From the cell containing the given text, extract its center point as (x, y) coordinate. 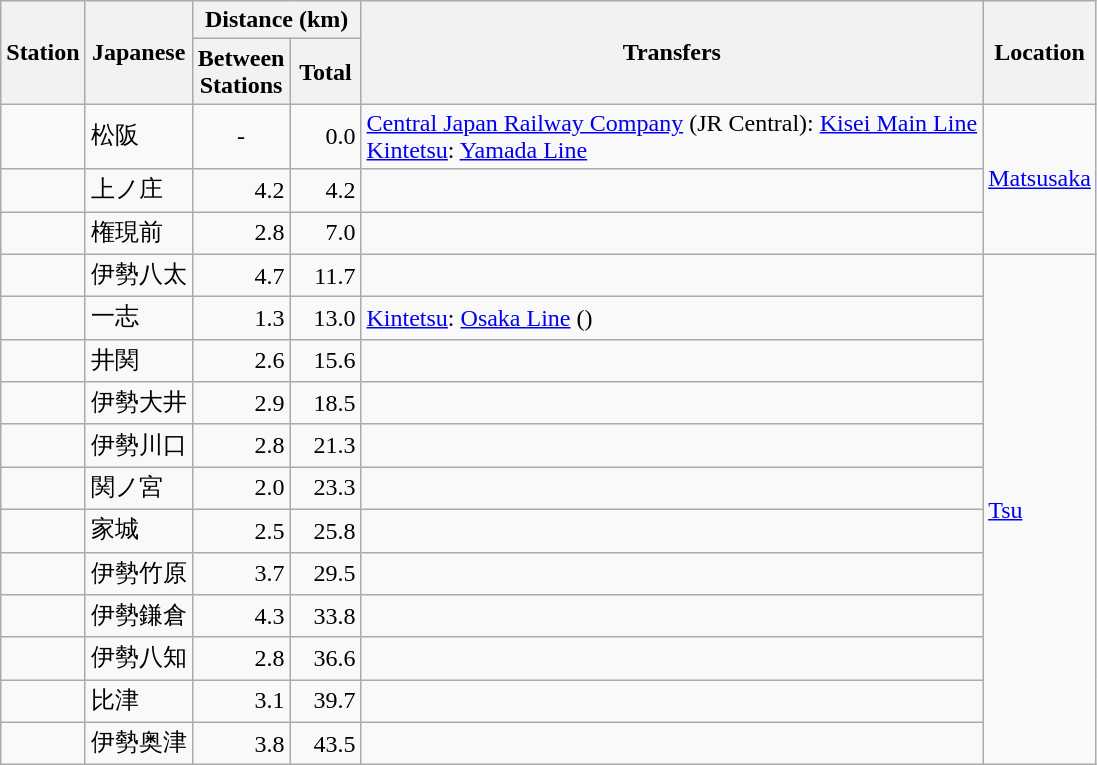
2.5 (241, 530)
上ノ庄 (138, 190)
Central Japan Railway Company (JR Central): Kisei Main LineKintetsu: Yamada Line (672, 136)
Total (326, 72)
3.7 (241, 574)
39.7 (326, 702)
2.0 (241, 488)
15.6 (326, 360)
伊勢大井 (138, 404)
11.7 (326, 276)
井関 (138, 360)
36.6 (326, 658)
家城 (138, 530)
2.6 (241, 360)
Kintetsu: Osaka Line () (672, 318)
Matsusaka (1040, 179)
関ノ宮 (138, 488)
伊勢竹原 (138, 574)
Transfers (672, 52)
3.8 (241, 744)
権現前 (138, 234)
33.8 (326, 616)
伊勢八太 (138, 276)
13.0 (326, 318)
伊勢鎌倉 (138, 616)
7.0 (326, 234)
松阪 (138, 136)
4.7 (241, 276)
比津 (138, 702)
伊勢川口 (138, 446)
Japanese (138, 52)
0.0 (326, 136)
伊勢奥津 (138, 744)
29.5 (326, 574)
Station (43, 52)
43.5 (326, 744)
一志 (138, 318)
Distance (km) (276, 20)
- (241, 136)
21.3 (326, 446)
23.3 (326, 488)
BetweenStations (241, 72)
18.5 (326, 404)
伊勢八知 (138, 658)
Location (1040, 52)
2.9 (241, 404)
Tsu (1040, 510)
1.3 (241, 318)
4.3 (241, 616)
3.1 (241, 702)
25.8 (326, 530)
